Provide the (x, y) coordinate of the cell's center where the given text is located.  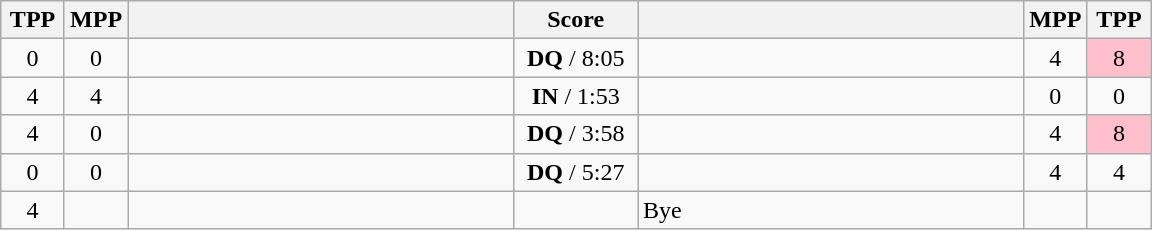
DQ / 8:05 (576, 58)
Bye (831, 210)
Score (576, 20)
DQ / 5:27 (576, 172)
IN / 1:53 (576, 96)
DQ / 3:58 (576, 134)
